Determine the [x, y] coordinate at the center of the cell enclosing the given text.  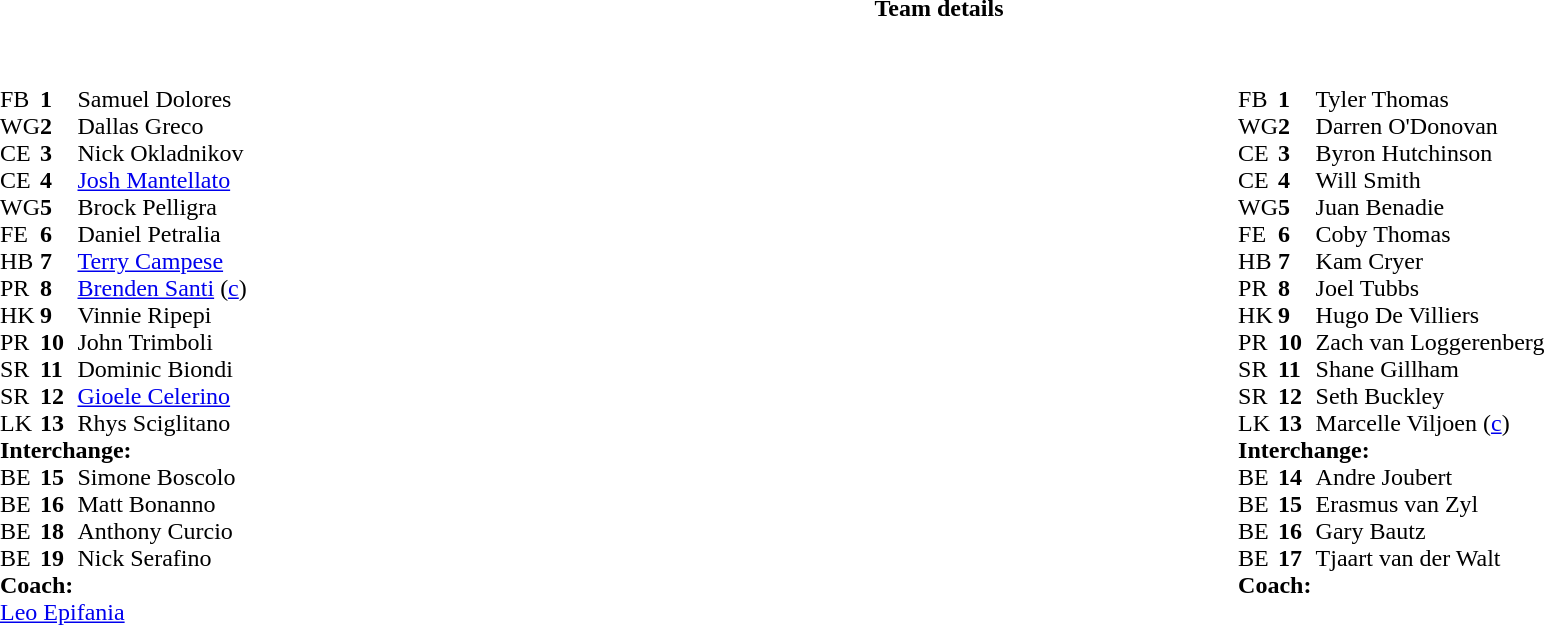
Erasmus van Zyl [1430, 504]
Nick Okladnikov [162, 154]
Coby Thomas [1430, 234]
Tyler Thomas [1430, 100]
Terry Campese [162, 262]
Dallas Greco [162, 126]
Hugo De Villiers [1430, 316]
Shane Gillham [1430, 370]
Zach van Loggerenberg [1430, 342]
Dominic Biondi [162, 370]
Simone Boscolo [162, 478]
Rhys Sciglitano [162, 424]
Tjaart van der Walt [1430, 558]
Will Smith [1430, 180]
18 [59, 532]
Gary Bautz [1430, 532]
Brenden Santi (c) [162, 288]
Joel Tubbs [1430, 288]
14 [1297, 478]
John Trimboli [162, 342]
Andre Joubert [1430, 478]
Nick Serafino [162, 558]
Marcelle Viljoen (c) [1430, 424]
Juan Benadie [1430, 208]
Samuel Dolores [162, 100]
Matt Bonanno [162, 504]
Gioele Celerino [162, 396]
Darren O'Donovan [1430, 126]
Vinnie Ripepi [162, 316]
Josh Mantellato [162, 180]
Kam Cryer [1430, 262]
Brock Pelligra [162, 208]
Byron Hutchinson [1430, 154]
Daniel Petralia [162, 234]
Seth Buckley [1430, 396]
Anthony Curcio [162, 532]
19 [59, 558]
17 [1297, 558]
